For the text-containing cell, return its midpoint in [x, y] coordinate format. 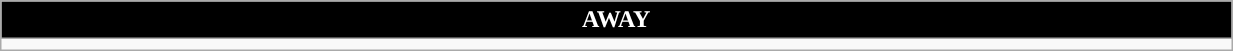
AWAY [616, 20]
